Locate the cell with the specified text and output its (x, y) center coordinate. 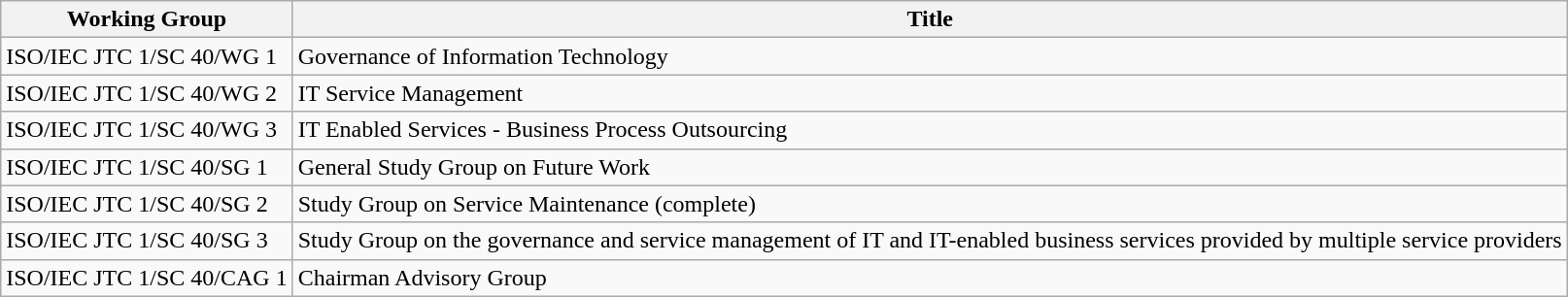
Study Group on the governance and service management of IT and IT-enabled business services provided by multiple service providers (930, 241)
IT Service Management (930, 93)
ISO/IEC JTC 1/SC 40/SG 2 (147, 204)
ISO/IEC JTC 1/SC 40/WG 2 (147, 93)
General Study Group on Future Work (930, 167)
Working Group (147, 19)
Title (930, 19)
ISO/IEC JTC 1/SC 40/SG 1 (147, 167)
Study Group on Service Maintenance (complete) (930, 204)
ISO/IEC JTC 1/SC 40/SG 3 (147, 241)
Governance of Information Technology (930, 56)
IT Enabled Services - Business Process Outsourcing (930, 130)
Chairman Advisory Group (930, 278)
ISO/IEC JTC 1/SC 40/CAG 1 (147, 278)
ISO/IEC JTC 1/SC 40/WG 3 (147, 130)
ISO/IEC JTC 1/SC 40/WG 1 (147, 56)
